Find where the given text appears and provide that cell's center as [x, y] coordinate. 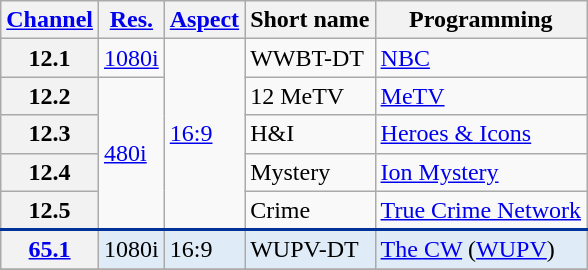
Res. [132, 20]
True Crime Network [481, 210]
Programming [481, 20]
WUPV-DT [310, 250]
MeTV [481, 96]
H&I [310, 134]
12.5 [50, 210]
The CW (WUPV) [481, 250]
480i [132, 154]
Mystery [310, 172]
Heroes & Icons [481, 134]
65.1 [50, 250]
12.1 [50, 58]
Channel [50, 20]
Aspect [204, 20]
12.4 [50, 172]
Ion Mystery [481, 172]
12.2 [50, 96]
Crime [310, 210]
WWBT-DT [310, 58]
Short name [310, 20]
12.3 [50, 134]
NBC [481, 58]
12 MeTV [310, 96]
